Search for the cell housing the specified text and yield its (x, y) center coordinate. 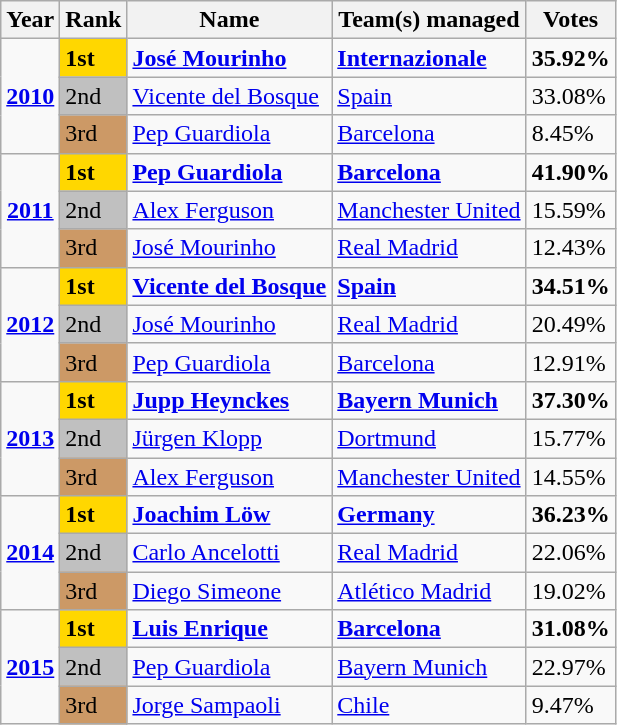
12.43% (570, 248)
15.77% (570, 438)
8.45% (570, 134)
Atlético Madrid (429, 591)
Votes (570, 20)
2010 (30, 96)
Rank (94, 20)
20.49% (570, 324)
Name (230, 20)
36.23% (570, 515)
12.91% (570, 362)
Jürgen Klopp (230, 438)
19.02% (570, 591)
Dortmund (429, 438)
2012 (30, 324)
Jorge Sampaoli (230, 705)
37.30% (570, 400)
9.47% (570, 705)
14.55% (570, 477)
35.92% (570, 58)
Chile (429, 705)
Internazionale (429, 58)
Diego Simeone (230, 591)
33.08% (570, 96)
31.08% (570, 629)
Carlo Ancelotti (230, 553)
2015 (30, 667)
Year (30, 20)
41.90% (570, 172)
2014 (30, 553)
2011 (30, 210)
Germany (429, 515)
Joachim Löw (230, 515)
2013 (30, 438)
Team(s) managed (429, 20)
Jupp Heynckes (230, 400)
34.51% (570, 286)
22.97% (570, 667)
22.06% (570, 553)
15.59% (570, 210)
Luis Enrique (230, 629)
